Provide the (x, y) coordinate of the cell's center where the given text is located.  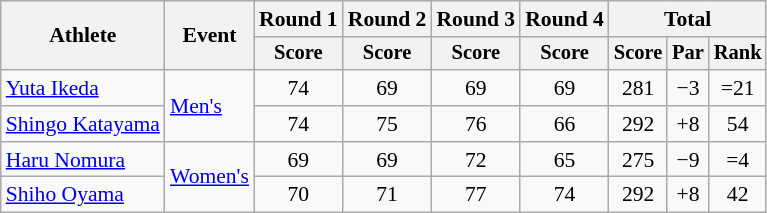
−9 (688, 160)
Total (688, 19)
Round 2 (388, 19)
77 (476, 195)
Haru Nomura (83, 160)
281 (638, 88)
75 (388, 124)
65 (564, 160)
275 (638, 160)
72 (476, 160)
=4 (738, 160)
Shingo Katayama (83, 124)
Par (688, 54)
42 (738, 195)
Rank (738, 54)
54 (738, 124)
Event (210, 36)
Men's (210, 106)
Round 4 (564, 19)
−3 (688, 88)
71 (388, 195)
Yuta Ikeda (83, 88)
Round 1 (298, 19)
Shiho Oyama (83, 195)
Women's (210, 178)
70 (298, 195)
Athlete (83, 36)
=21 (738, 88)
Round 3 (476, 19)
66 (564, 124)
76 (476, 124)
